Return the (x, y) coordinate for the center point of the cell that contains the specified text.  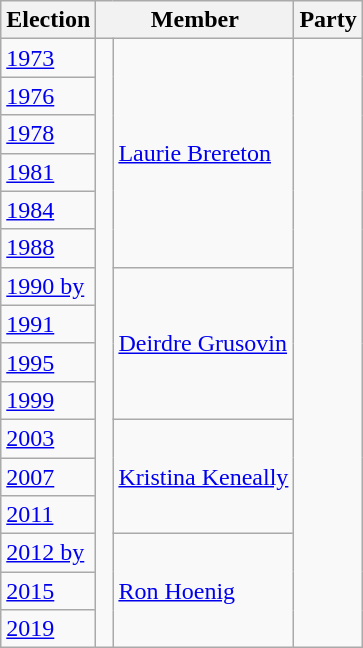
1984 (48, 210)
1990 by (48, 286)
1978 (48, 134)
1981 (48, 172)
Member (195, 20)
2003 (48, 438)
Kristina Keneally (204, 476)
1995 (48, 362)
2011 (48, 515)
1976 (48, 96)
2007 (48, 477)
2019 (48, 629)
2012 by (48, 553)
1973 (48, 58)
Election (48, 20)
Deirdre Grusovin (204, 343)
2015 (48, 591)
1991 (48, 324)
1999 (48, 400)
1988 (48, 248)
Ron Hoenig (204, 591)
Party (328, 20)
Laurie Brereton (204, 153)
